Search for the cell housing the specified text and yield its [x, y] center coordinate. 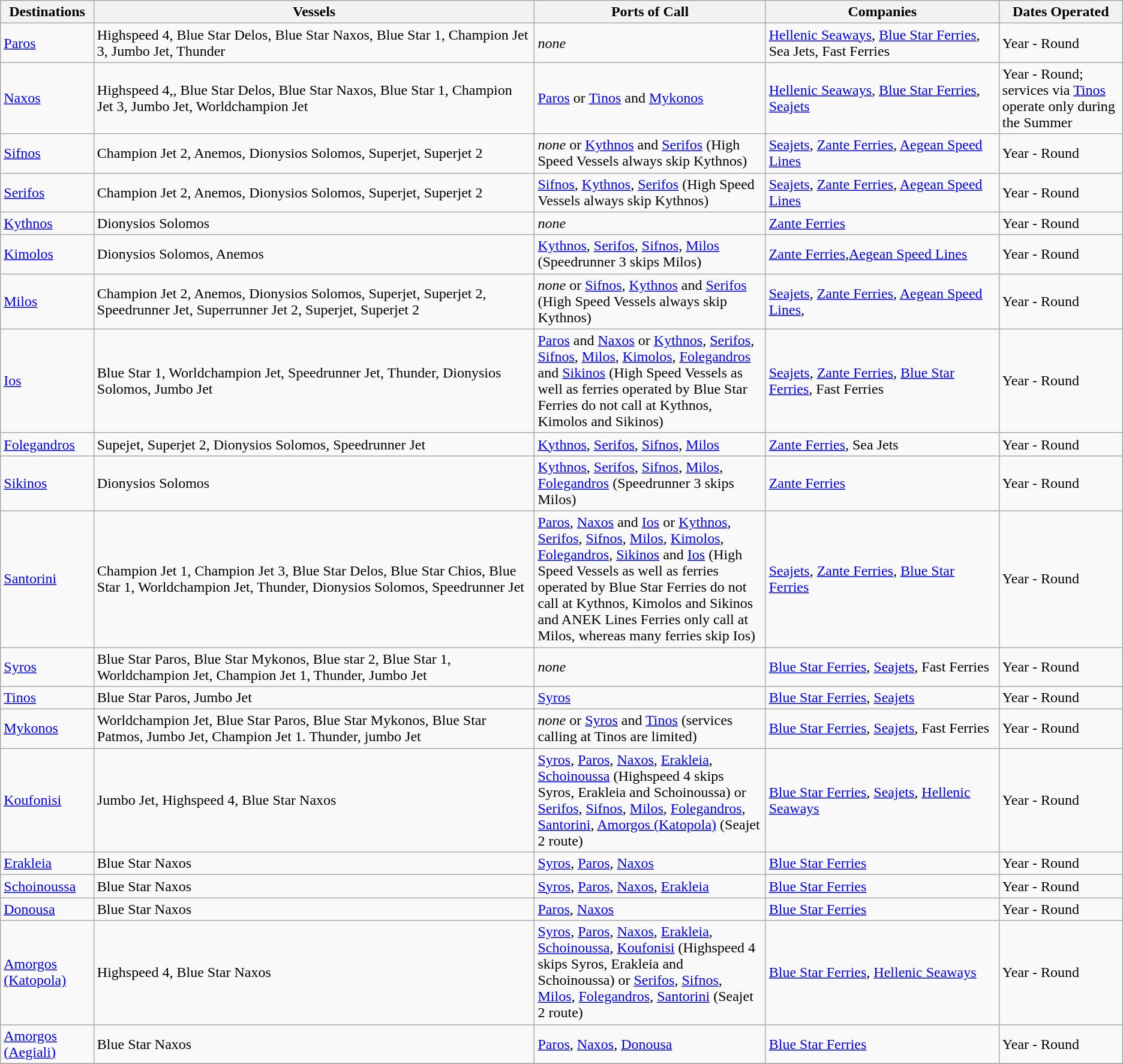
Kythnos, Serifos, Sifnos, Milos (Speedrunner 3 skips Milos) [650, 254]
Syros, Paros, Naxos [650, 864]
Erakleia [47, 864]
Dionysios Solomos, Anemos [314, 254]
Tinos [47, 698]
Hellenic Seaways, Blue Star Ferries, Seajets [882, 98]
Mykonos [47, 729]
Serifos [47, 192]
Highspeed 4, Blue Star Delos, Blue Star Naxos, Blue Star 1, Champion Jet 3, Jumbo Jet, Thunder [314, 43]
Kimolos [47, 254]
Paros or Tinos and Mykonos [650, 98]
Kythnos, Serifos, Sifnos, Milos, Folegandros (Speedrunner 3 skips Milos) [650, 483]
Milos [47, 301]
Sifnos, Kythnos, Serifos (High Speed Vessels always skip Kythnos) [650, 192]
Vessels [314, 12]
none or Syros and Tinos (services calling at Tinos are limited) [650, 729]
Naxos [47, 98]
Worldchampion Jet, Blue Star Paros, Blue Star Mykonos, Blue Star Patmos, Jumbo Jet, Champion Jet 1. Thunder, jumbo Jet [314, 729]
Zante Ferries,Aegean Speed Lines [882, 254]
Santorini [47, 579]
Ports of Call [650, 12]
Seajets, Zante Ferries, Blue Star Ferries [882, 579]
Highspeed 4,, Blue Star Delos, Blue Star Naxos, Blue Star 1, Champion Jet 3, Jumbo Jet, Worldchampion Jet [314, 98]
Companies [882, 12]
Year - Round; services via Tinos operate only during the Summer [1061, 98]
Paros, Naxos, Donousa [650, 1044]
Donousa [47, 909]
Sikinos [47, 483]
Kythnos [47, 223]
Sifnos [47, 154]
Dates Operated [1061, 12]
Ios [47, 380]
Paros [47, 43]
none or Kythnos and Serifos (High Speed Vessels always skip Kythnos) [650, 154]
Supejet, Superjet 2, Dionysios Solomos, Speedrunner Jet [314, 444]
Blue Star 1, Worldchampion Jet, Speedrunner Jet, Thunder, Dionysios Solomos, Jumbo Jet [314, 380]
Champion Jet 1, Champion Jet 3, Blue Star Delos, Blue Star Chios, Blue Star 1, Worldchampion Jet, Thunder, Dionysios Solomos, Speedrunner Jet [314, 579]
Koufonisi [47, 801]
Champion Jet 2, Anemos, Dionysios Solomos, Superjet, Superjet 2, Speedrunner Jet, Superrunner Jet 2, Superjet, Superjet 2 [314, 301]
Amorgos (Katopola) [47, 972]
Seajets, Zante Ferries, Aegean Speed Lines, [882, 301]
Folegandros [47, 444]
Blue Star Ferries, Seajets, Hellenic Seaways [882, 801]
Blue Star Ferries, Hellenic Seaways [882, 972]
Blue Star Paros, Jumbo Jet [314, 698]
Highspeed 4, Blue Star Naxos [314, 972]
Blue Star Paros, Blue Star Mykonos, Blue star 2, Blue Star 1, Worldchampion Jet, Champion Jet 1, Thunder, Jumbo Jet [314, 666]
Amorgos (Aegiali) [47, 1044]
Syros, Paros, Naxos, Erakleia [650, 886]
none or Sifnos, Kythnos and Serifos (High Speed Vessels always skip Kythnos) [650, 301]
Hellenic Seaways, Blue Star Ferries, Sea Jets, Fast Ferries [882, 43]
Destinations [47, 12]
Blue Star Ferries, Seajets [882, 698]
Kythnos, Serifos, Sifnos, Milos [650, 444]
Paros, Naxos [650, 909]
Jumbo Jet, Highspeed 4, Blue Star Naxos [314, 801]
Seajets, Zante Ferries, Blue Star Ferries, Fast Ferries [882, 380]
Schoinoussa [47, 886]
Zante Ferries, Sea Jets [882, 444]
